Detect which cell encompasses the target text, then output its (x, y) center coordinate. 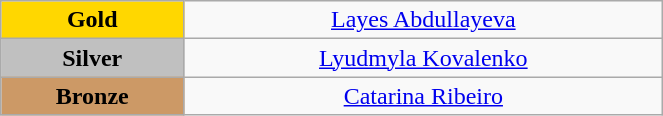
Gold (92, 20)
Bronze (92, 96)
Lyudmyla Kovalenko (424, 58)
Silver (92, 58)
Catarina Ribeiro (424, 96)
Layes Abdullayeva (424, 20)
